Extract the (x, y) coordinate from the center of the cell holding the provided text.  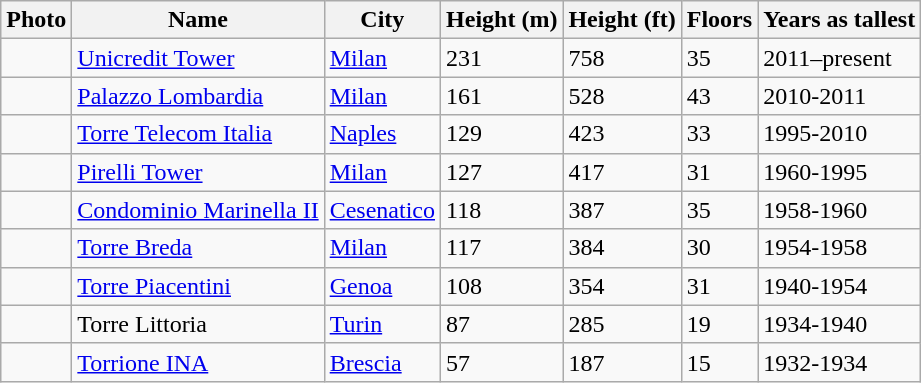
Height (m) (502, 20)
108 (502, 286)
384 (622, 248)
2011–present (840, 58)
Unicredit Tower (198, 58)
423 (622, 134)
1960-1995 (840, 172)
Naples (382, 134)
528 (622, 96)
33 (719, 134)
231 (502, 58)
Years as tallest (840, 20)
Torre Breda (198, 248)
1934-1940 (840, 324)
117 (502, 248)
43 (719, 96)
Torre Littoria (198, 324)
Torre Piacentini (198, 286)
1940-1954 (840, 286)
2010-2011 (840, 96)
758 (622, 58)
57 (502, 362)
Floors (719, 20)
Condominio Marinella II (198, 210)
161 (502, 96)
129 (502, 134)
1954-1958 (840, 248)
Pirelli Tower (198, 172)
Torrione INA (198, 362)
285 (622, 324)
1958-1960 (840, 210)
15 (719, 362)
Photo (36, 20)
387 (622, 210)
Torre Telecom Italia (198, 134)
30 (719, 248)
354 (622, 286)
1932-1934 (840, 362)
Name (198, 20)
Cesenatico (382, 210)
127 (502, 172)
City (382, 20)
87 (502, 324)
Brescia (382, 362)
Height (ft) (622, 20)
Genoa (382, 286)
1995-2010 (840, 134)
417 (622, 172)
118 (502, 210)
Palazzo Lombardia (198, 96)
19 (719, 324)
Turin (382, 324)
187 (622, 362)
